Pinpoint the cell where the given text exists, returning its [X, Y] midpoint coordinate. 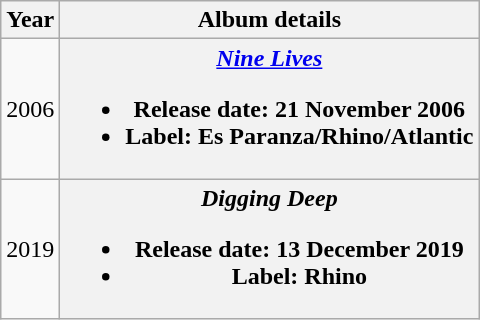
Album details [270, 20]
2006 [30, 109]
Digging DeepRelease date: 13 December 2019Label: Rhino [270, 249]
Nine LivesRelease date: 21 November 2006Label: Es Paranza/Rhino/Atlantic [270, 109]
2019 [30, 249]
Year [30, 20]
